Search for the cell housing the specified text and yield its [X, Y] center coordinate. 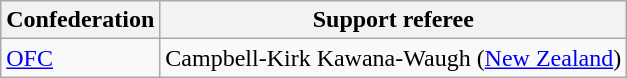
Support referee [394, 20]
Campbell-Kirk Kawana-Waugh (New Zealand) [394, 58]
OFC [80, 58]
Confederation [80, 20]
